Identify which cell holds the provided text, then report its (x, y) central coordinate. 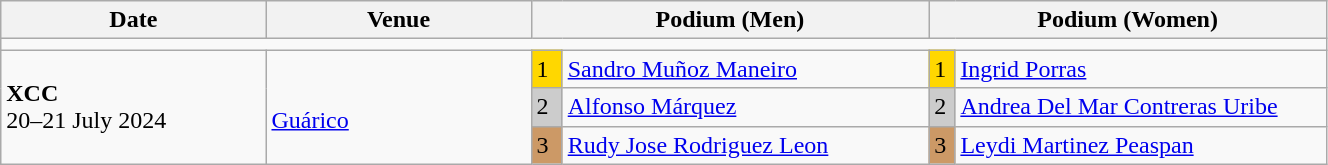
Guárico (398, 107)
Ingrid Porras (1141, 69)
Alfonso Márquez (746, 107)
Venue (398, 20)
Podium (Women) (1128, 20)
Rudy Jose Rodriguez Leon (746, 145)
Date (134, 20)
Podium (Men) (730, 20)
XCC 20–21 July 2024 (134, 107)
Sandro Muñoz Maneiro (746, 69)
Andrea Del Mar Contreras Uribe (1141, 107)
Leydi Martinez Peaspan (1141, 145)
